Return (x, y) of the center of cell containing provided text 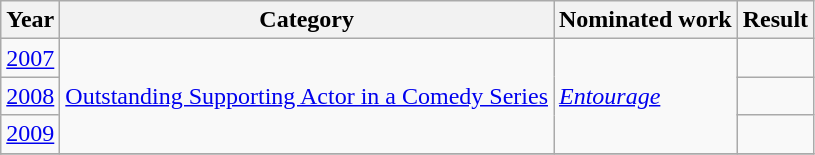
Category (307, 20)
Entourage (646, 96)
2008 (30, 96)
Outstanding Supporting Actor in a Comedy Series (307, 96)
Year (30, 20)
Nominated work (646, 20)
2009 (30, 134)
2007 (30, 58)
Result (775, 20)
